Locate the cell with the specified text and output its (x, y) center coordinate. 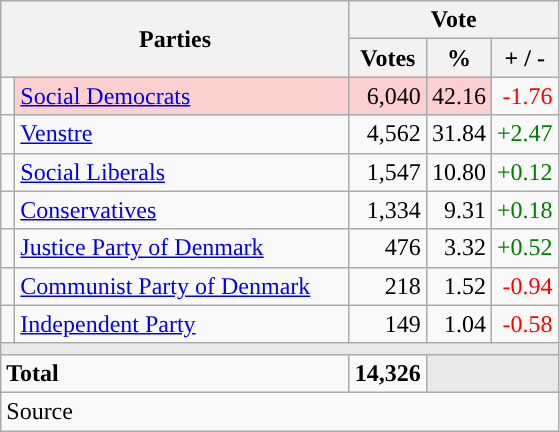
1,334 (388, 210)
1.04 (458, 324)
4,562 (388, 134)
Social Democrats (182, 96)
Total (176, 373)
-0.94 (524, 286)
% (458, 58)
218 (388, 286)
Conservatives (182, 210)
Parties (176, 39)
9.31 (458, 210)
Communist Party of Denmark (182, 286)
149 (388, 324)
Independent Party (182, 324)
Social Liberals (182, 172)
+0.52 (524, 248)
3.32 (458, 248)
Venstre (182, 134)
-1.76 (524, 96)
1.52 (458, 286)
+2.47 (524, 134)
10.80 (458, 172)
Source (280, 411)
1,547 (388, 172)
-0.58 (524, 324)
6,040 (388, 96)
476 (388, 248)
Votes (388, 58)
14,326 (388, 373)
Vote (454, 20)
Justice Party of Denmark (182, 248)
+0.12 (524, 172)
+ / - (524, 58)
42.16 (458, 96)
+0.18 (524, 210)
31.84 (458, 134)
